Return [x, y] of the center of cell containing provided text 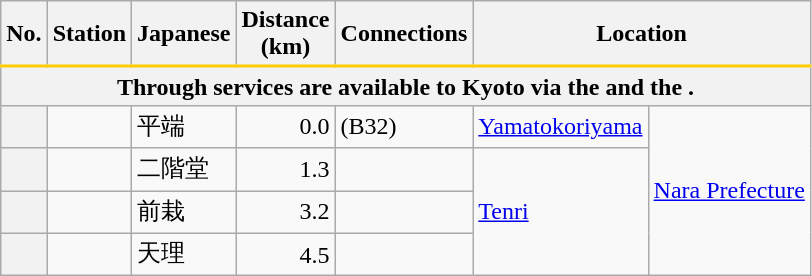
Distance(km) [286, 34]
Connections [404, 34]
前栽 [184, 212]
Through services are available to Kyoto via the and the . [406, 86]
3.2 [286, 212]
天理 [184, 254]
Tenri [560, 212]
二階堂 [184, 170]
Japanese [184, 34]
Location [642, 34]
Station [89, 34]
Nara Prefecture [729, 190]
(B32) [404, 126]
平端 [184, 126]
1.3 [286, 170]
0.0 [286, 126]
Yamatokoriyama [560, 126]
No. [24, 34]
4.5 [286, 254]
